Search for the cell housing the specified text and yield its [X, Y] center coordinate. 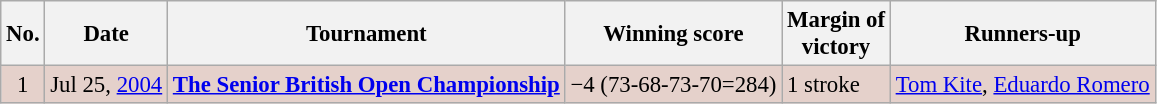
1 [23, 85]
Runners-up [1022, 34]
Date [106, 34]
The Senior British Open Championship [367, 85]
Tom Kite, Eduardo Romero [1022, 85]
Margin ofvictory [836, 34]
Tournament [367, 34]
Winning score [674, 34]
No. [23, 34]
Jul 25, 2004 [106, 85]
−4 (73-68-73-70=284) [674, 85]
1 stroke [836, 85]
